Find where the given text appears and provide that cell's center as (X, Y) coordinate. 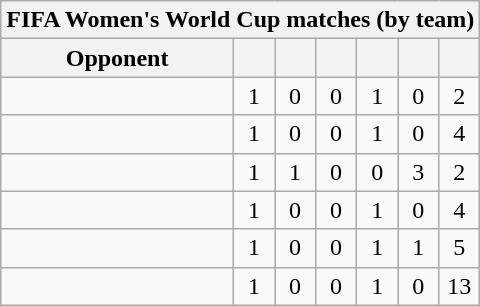
FIFA Women's World Cup matches (by team) (240, 20)
Opponent (118, 58)
5 (460, 248)
13 (460, 286)
3 (418, 172)
